Output the (X, Y) coordinate of the center of the cell containing the given text.  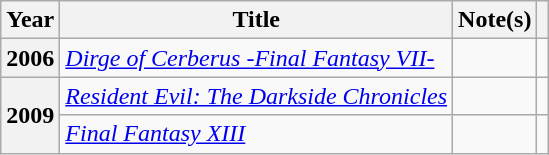
Year (30, 20)
2009 (30, 115)
Note(s) (495, 20)
2006 (30, 58)
Resident Evil: The Darkside Chronicles (256, 96)
Title (256, 20)
Final Fantasy XIII (256, 134)
Dirge of Cerberus -Final Fantasy VII- (256, 58)
